Return the [X, Y] coordinate for the center point of the cell that contains the specified text.  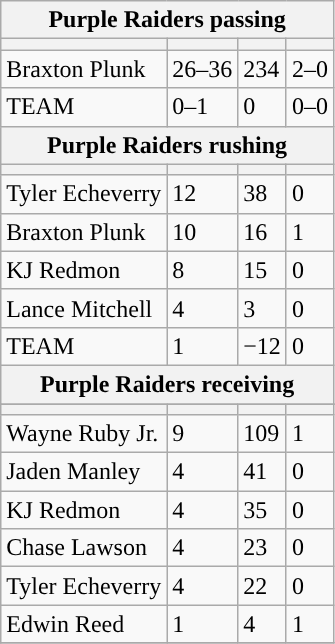
Purple Raiders rushing [168, 145]
Jaden Manley [84, 472]
35 [262, 510]
26–36 [202, 69]
Edwin Reed [84, 624]
0–1 [202, 107]
Purple Raiders passing [168, 20]
2–0 [310, 69]
Lance Mitchell [84, 308]
38 [262, 194]
Purple Raiders receiving [168, 384]
0–0 [310, 107]
22 [262, 586]
−12 [262, 346]
41 [262, 472]
Chase Lawson [84, 548]
9 [202, 434]
3 [262, 308]
15 [262, 270]
8 [202, 270]
234 [262, 69]
109 [262, 434]
23 [262, 548]
12 [202, 194]
Wayne Ruby Jr. [84, 434]
16 [262, 232]
10 [202, 232]
